Identify which cell holds the provided text, then report its (x, y) central coordinate. 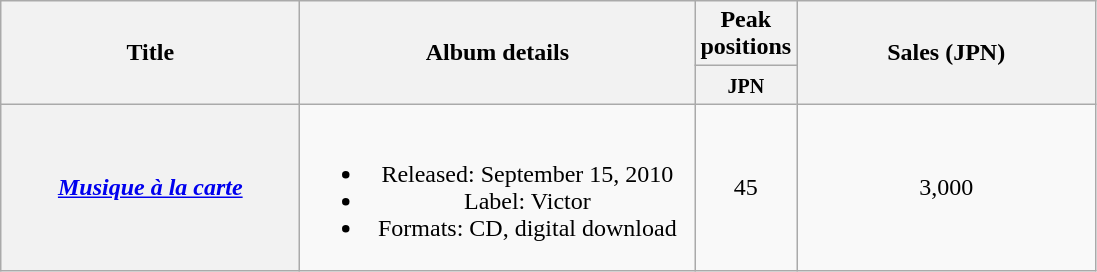
Musique à la carte (150, 188)
3,000 (946, 188)
Peak positions (746, 34)
Released: September 15, 2010Label: VictorFormats: CD, digital download (498, 188)
Album details (498, 52)
Title (150, 52)
JPN (746, 85)
45 (746, 188)
Sales (JPN) (946, 52)
